Provide the (X, Y) coordinate of the cell's center where the given text is located.  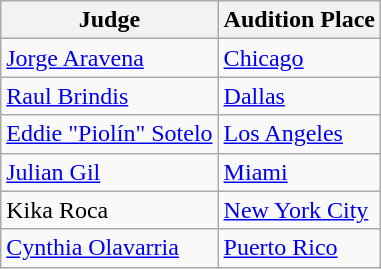
Jorge Aravena (110, 58)
Audition Place (299, 20)
Puerto Rico (299, 248)
Los Angeles (299, 134)
Dallas (299, 96)
Judge (110, 20)
Cynthia Olavarria (110, 248)
Chicago (299, 58)
Julian Gil (110, 172)
Raul Brindis (110, 96)
Miami (299, 172)
Eddie "Piolín" Sotelo (110, 134)
Kika Roca (110, 210)
New York City (299, 210)
